Output the (X, Y) coordinate of the center of the cell containing the given text.  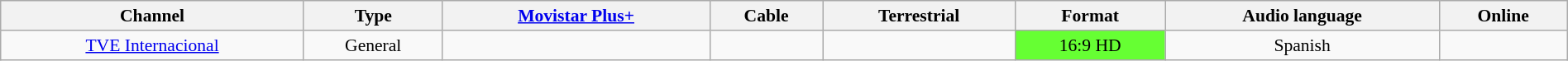
Online (1503, 16)
General (373, 45)
Terrestrial (919, 16)
Spanish (1302, 45)
Format (1090, 16)
Channel (152, 16)
Type (373, 16)
Audio language (1302, 16)
Cable (766, 16)
Movistar Plus+ (576, 16)
TVE Internacional (152, 45)
16:9 HD (1090, 45)
